Locate the cell with the specified text and output its [x, y] center coordinate. 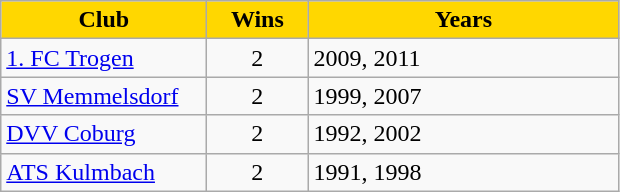
ATS Kulmbach [104, 172]
1991, 1998 [464, 172]
SV Memmelsdorf [104, 96]
1999, 2007 [464, 96]
Club [104, 20]
1992, 2002 [464, 134]
Wins [258, 20]
DVV Coburg [104, 134]
2009, 2011 [464, 58]
Years [464, 20]
1. FC Trogen [104, 58]
